Detect which cell encompasses the target text, then output its [x, y] center coordinate. 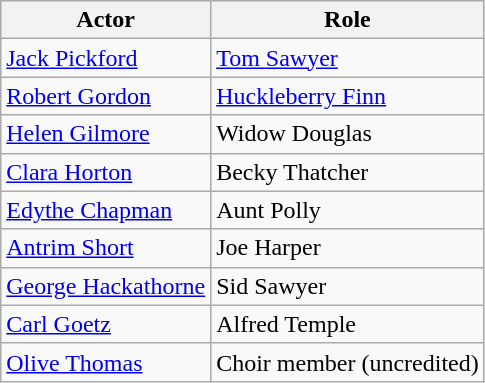
Jack Pickford [106, 58]
Joe Harper [348, 248]
Widow Douglas [348, 134]
Alfred Temple [348, 324]
George Hackathorne [106, 286]
Edythe Chapman [106, 210]
Choir member (uncredited) [348, 362]
Aunt Polly [348, 210]
Becky Thatcher [348, 172]
Sid Sawyer [348, 286]
Actor [106, 20]
Antrim Short [106, 248]
Huckleberry Finn [348, 96]
Helen Gilmore [106, 134]
Tom Sawyer [348, 58]
Carl Goetz [106, 324]
Role [348, 20]
Olive Thomas [106, 362]
Clara Horton [106, 172]
Robert Gordon [106, 96]
